Find where the given text appears and provide that cell's center as [X, Y] coordinate. 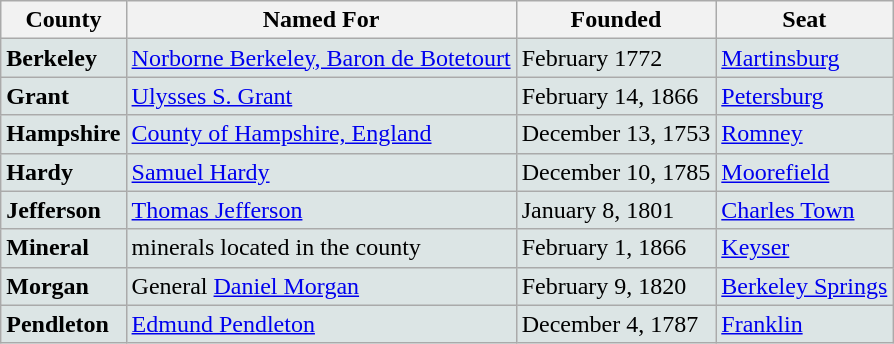
Petersburg [804, 96]
February 14, 1866 [616, 96]
Named For [321, 20]
Hardy [64, 172]
Berkeley [64, 58]
Berkeley Springs [804, 286]
December 13, 1753 [616, 134]
Hampshire [64, 134]
December 4, 1787 [616, 324]
Mineral [64, 248]
Pendleton [64, 324]
Jefferson [64, 210]
Thomas Jefferson [321, 210]
General Daniel Morgan [321, 286]
Keyser [804, 248]
Grant [64, 96]
Edmund Pendleton [321, 324]
Founded [616, 20]
Ulysses S. Grant [321, 96]
Romney [804, 134]
December 10, 1785 [616, 172]
February 1772 [616, 58]
Franklin [804, 324]
Moorefield [804, 172]
minerals located in the county [321, 248]
County of Hampshire, England [321, 134]
January 8, 1801 [616, 210]
Morgan [64, 286]
Martinsburg [804, 58]
County [64, 20]
Norborne Berkeley, Baron de Botetourt [321, 58]
Charles Town [804, 210]
Seat [804, 20]
Samuel Hardy [321, 172]
February 1, 1866 [616, 248]
February 9, 1820 [616, 286]
